Identify which cell holds the provided text, then report its [X, Y] central coordinate. 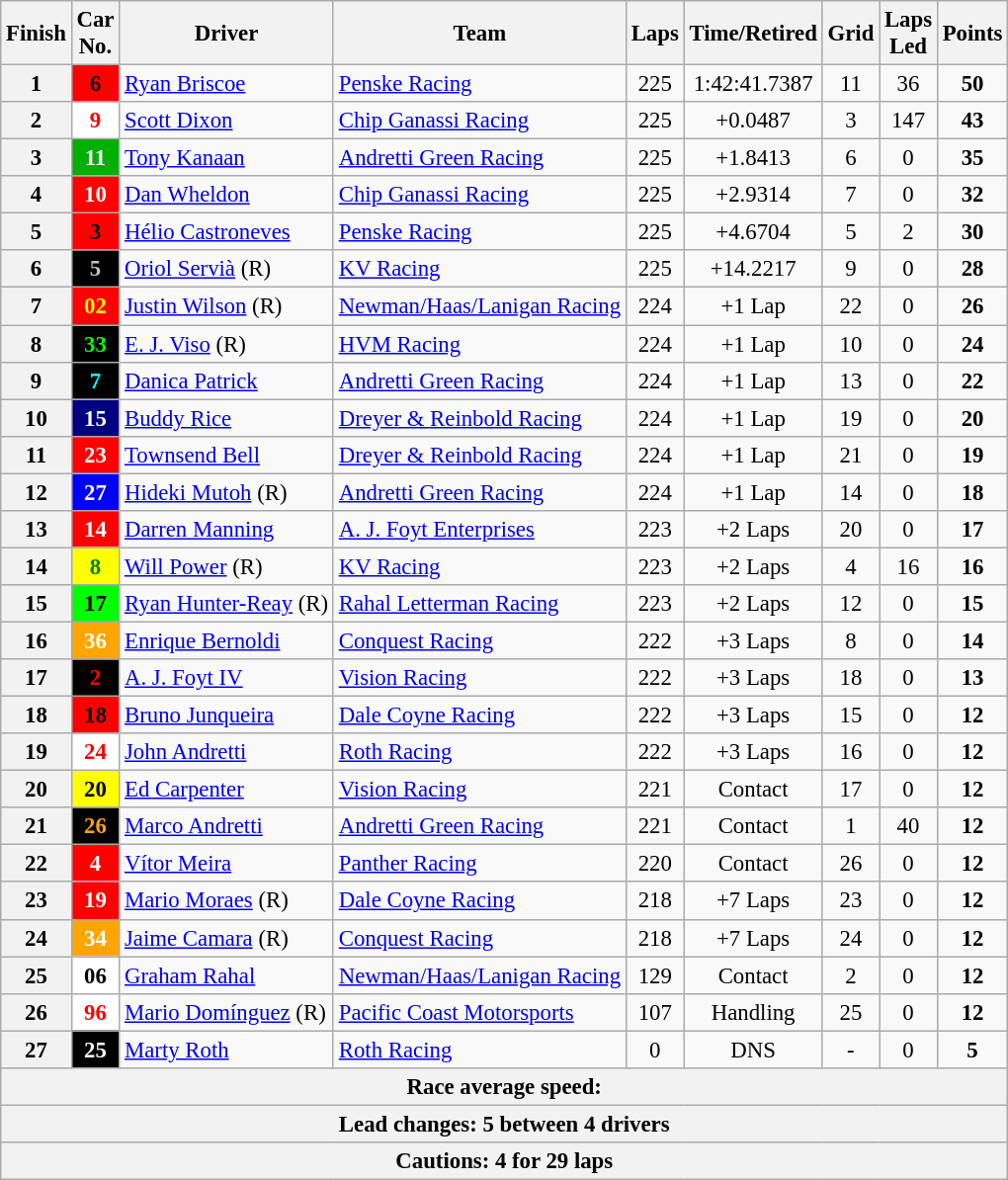
Hideki Mutoh (R) [227, 492]
Mario Domínguez (R) [227, 1012]
+0.0487 [753, 121]
06 [95, 975]
Oriol Servià (R) [227, 270]
+2.9314 [753, 195]
Panther Racing [479, 864]
+4.6704 [753, 232]
Bruno Junqueira [227, 716]
Points [972, 34]
Lead changes: 5 between 4 drivers [504, 1124]
Team [479, 34]
DNS [753, 1050]
Race average speed: [504, 1087]
30 [972, 232]
Justin Wilson (R) [227, 306]
1:42:41.7387 [753, 84]
Marty Roth [227, 1050]
Vítor Meira [227, 864]
Driver [227, 34]
Grid [850, 34]
96 [95, 1012]
+14.2217 [753, 270]
A. J. Foyt IV [227, 678]
Enrique Bernoldi [227, 640]
43 [972, 121]
Ed Carpenter [227, 790]
HVM Racing [479, 344]
Jaime Camara (R) [227, 938]
Will Power (R) [227, 566]
Pacific Coast Motorsports [479, 1012]
147 [909, 121]
Cautions: 4 for 29 laps [504, 1161]
Handling [753, 1012]
Marco Andretti [227, 826]
50 [972, 84]
Rahal Letterman Racing [479, 604]
Ryan Hunter-Reay (R) [227, 604]
33 [95, 344]
28 [972, 270]
Graham Rahal [227, 975]
35 [972, 158]
Townsend Bell [227, 455]
02 [95, 306]
Dan Wheldon [227, 195]
A. J. Foyt Enterprises [479, 530]
CarNo. [95, 34]
Scott Dixon [227, 121]
220 [654, 864]
Laps [654, 34]
129 [654, 975]
Mario Moraes (R) [227, 901]
Tony Kanaan [227, 158]
Ryan Briscoe [227, 84]
- [850, 1050]
34 [95, 938]
Hélio Castroneves [227, 232]
Finish [36, 34]
Time/Retired [753, 34]
E. J. Viso (R) [227, 344]
LapsLed [909, 34]
Danica Patrick [227, 380]
32 [972, 195]
John Andretti [227, 752]
Buddy Rice [227, 418]
40 [909, 826]
107 [654, 1012]
+1.8413 [753, 158]
Darren Manning [227, 530]
